Capture the cell that displays the provided text and extract its (x, y) central coordinate. 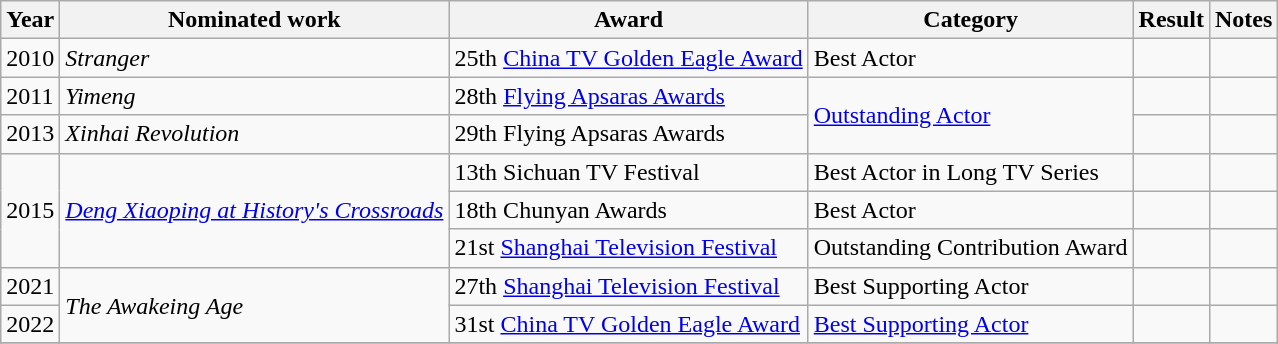
28th Flying Apsaras Awards (628, 96)
Xinhai Revolution (254, 134)
29th Flying Apsaras Awards (628, 134)
Deng Xiaoping at History's Crossroads (254, 210)
25th China TV Golden Eagle Award (628, 58)
Outstanding Contribution Award (970, 248)
The Awakeing Age (254, 305)
Award (628, 20)
2010 (30, 58)
Result (1171, 20)
Stranger (254, 58)
27th Shanghai Television Festival (628, 286)
2015 (30, 210)
Notes (1243, 20)
Best Actor in Long TV Series (970, 172)
Year (30, 20)
18th Chunyan Awards (628, 210)
Nominated work (254, 20)
21st Shanghai Television Festival (628, 248)
2022 (30, 324)
Category (970, 20)
Yimeng (254, 96)
2021 (30, 286)
13th Sichuan TV Festival (628, 172)
2013 (30, 134)
Outstanding Actor (970, 115)
2011 (30, 96)
31st China TV Golden Eagle Award (628, 324)
